Detect which cell encompasses the target text, then output its [X, Y] center coordinate. 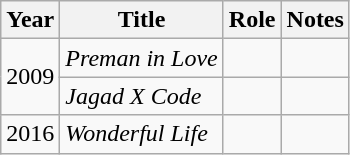
Preman in Love [142, 58]
Jagad X Code [142, 96]
Wonderful Life [142, 134]
2016 [30, 134]
Year [30, 20]
Notes [315, 20]
2009 [30, 77]
Title [142, 20]
Role [252, 20]
